Extract the [x, y] coordinate from the center of the cell holding the provided text.  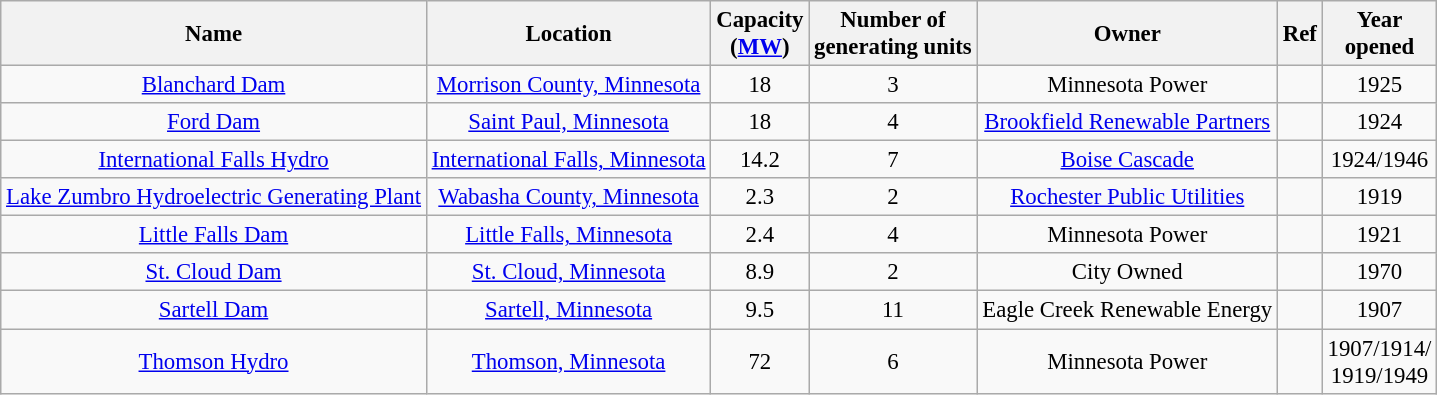
2.4 [760, 235]
Lake Zumbro Hydroelectric Generating Plant [214, 197]
8.9 [760, 273]
1921 [1379, 235]
2.3 [760, 197]
1924 [1379, 122]
Morrison County, Minnesota [568, 85]
3 [893, 85]
1919 [1379, 197]
Rochester Public Utilities [1128, 197]
Capacity(MW) [760, 34]
International Falls Hydro [214, 160]
7 [893, 160]
Number of generating units [893, 34]
9.5 [760, 310]
1907 [1379, 310]
72 [760, 362]
Sartell, Minnesota [568, 310]
1925 [1379, 85]
Brookfield Renewable Partners [1128, 122]
Sartell Dam [214, 310]
Thomson Hydro [214, 362]
Thomson, Minnesota [568, 362]
Wabasha County, Minnesota [568, 197]
St. Cloud, Minnesota [568, 273]
Name [214, 34]
International Falls, Minnesota [568, 160]
Yearopened [1379, 34]
Boise Cascade [1128, 160]
St. Cloud Dam [214, 273]
Little Falls Dam [214, 235]
Ford Dam [214, 122]
Location [568, 34]
Owner [1128, 34]
1924/1946 [1379, 160]
Ref [1300, 34]
1970 [1379, 273]
Little Falls, Minnesota [568, 235]
Blanchard Dam [214, 85]
6 [893, 362]
11 [893, 310]
14.2 [760, 160]
Eagle Creek Renewable Energy [1128, 310]
Saint Paul, Minnesota [568, 122]
City Owned [1128, 273]
1907/1914/1919/1949 [1379, 362]
